Locate the cell with the specified text and output its [X, Y] center coordinate. 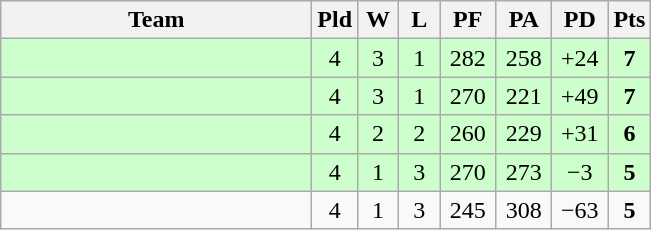
308 [524, 210]
PF [468, 20]
L [420, 20]
282 [468, 58]
258 [524, 58]
245 [468, 210]
W [378, 20]
+31 [580, 134]
273 [524, 172]
−63 [580, 210]
Team [156, 20]
221 [524, 96]
PD [580, 20]
Pld [335, 20]
PA [524, 20]
6 [630, 134]
229 [524, 134]
260 [468, 134]
−3 [580, 172]
Pts [630, 20]
+24 [580, 58]
+49 [580, 96]
